Scan for the cell matching the given text and deliver its [x, y] coordinate at center. 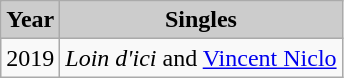
Singles [201, 20]
Year [30, 20]
2019 [30, 58]
Loin d'ici and Vincent Niclo [201, 58]
